Capture the cell that displays the provided text and extract its (X, Y) central coordinate. 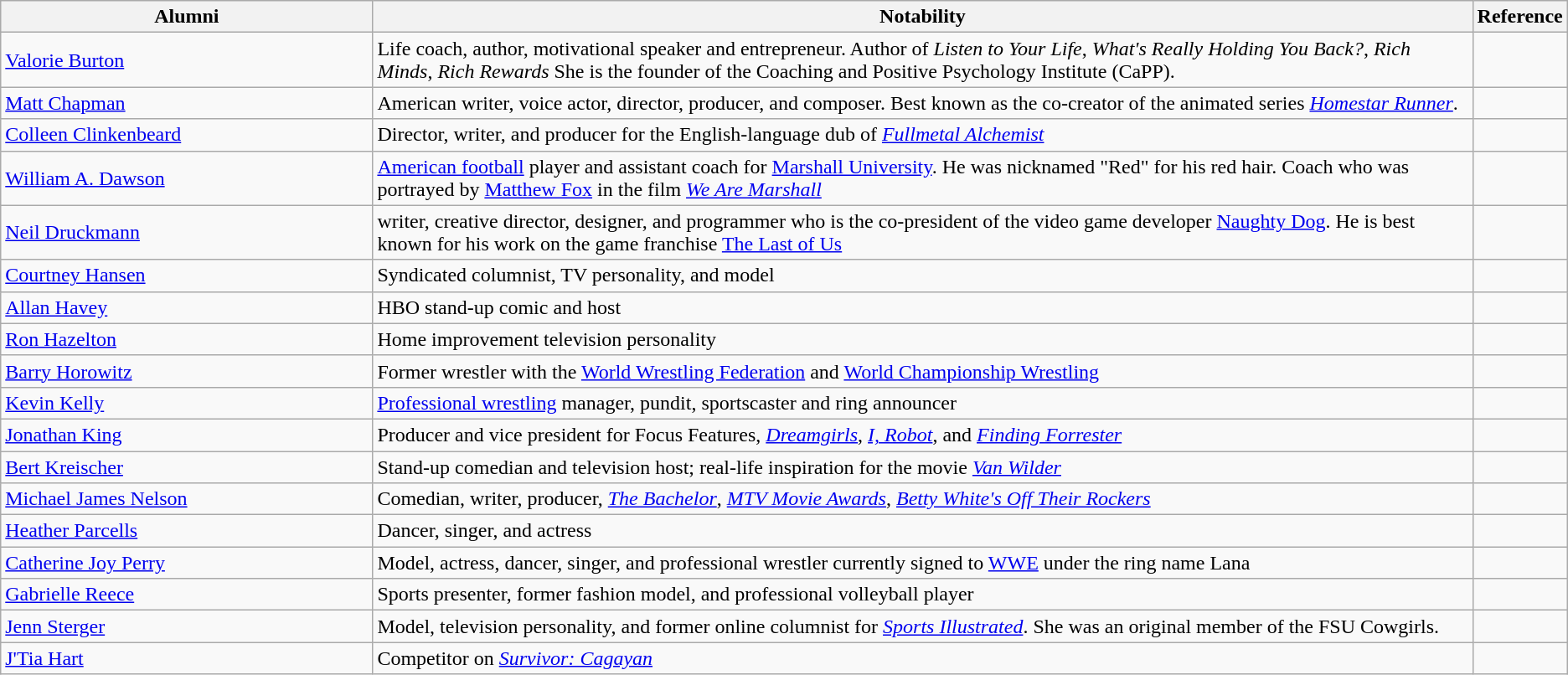
Alumni (187, 17)
Michael James Nelson (187, 499)
Former wrestler with the World Wrestling Federation and World Championship Wrestling (923, 371)
Colleen Clinkenbeard (187, 135)
Notability (923, 17)
Dancer, singer, and actress (923, 531)
Director, writer, and producer for the English-language dub of Fullmetal Alchemist (923, 135)
Heather Parcells (187, 531)
Catherine Joy Perry (187, 563)
Sports presenter, former fashion model, and professional volleyball player (923, 595)
Professional wrestling manager, pundit, sportscaster and ring announcer (923, 403)
Model, actress, dancer, singer, and professional wrestler currently signed to WWE under the ring name Lana (923, 563)
Gabrielle Reece (187, 595)
Matt Chapman (187, 103)
Valorie Burton (187, 60)
Jonathan King (187, 435)
HBO stand-up comic and host (923, 307)
Neil Druckmann (187, 233)
Syndicated columnist, TV personality, and model (923, 276)
Kevin Kelly (187, 403)
Model, television personality, and former online columnist for Sports Illustrated. She was an original member of the FSU Cowgirls. (923, 626)
Barry Horowitz (187, 371)
Stand-up comedian and television host; real-life inspiration for the movie Van Wilder (923, 466)
Bert Kreischer (187, 466)
American writer, voice actor, director, producer, and composer. Best known as the co-creator of the animated series Homestar Runner. (923, 103)
Competitor on Survivor: Cagayan (923, 658)
Ron Hazelton (187, 339)
Home improvement television personality (923, 339)
Reference (1519, 17)
J'Tia Hart (187, 658)
Comedian, writer, producer, The Bachelor, MTV Movie Awards, Betty White's Off Their Rockers (923, 499)
Allan Havey (187, 307)
Producer and vice president for Focus Features, Dreamgirls, I, Robot, and Finding Forrester (923, 435)
Jenn Sterger (187, 626)
Courtney Hansen (187, 276)
William A. Dawson (187, 178)
